Return (x, y) of the center of cell containing provided text 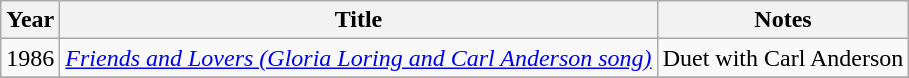
Title (358, 20)
Duet with Carl Anderson (783, 58)
Year (30, 20)
Friends and Lovers (Gloria Loring and Carl Anderson song) (358, 58)
1986 (30, 58)
Notes (783, 20)
